Return (X, Y) of the center of cell containing provided text 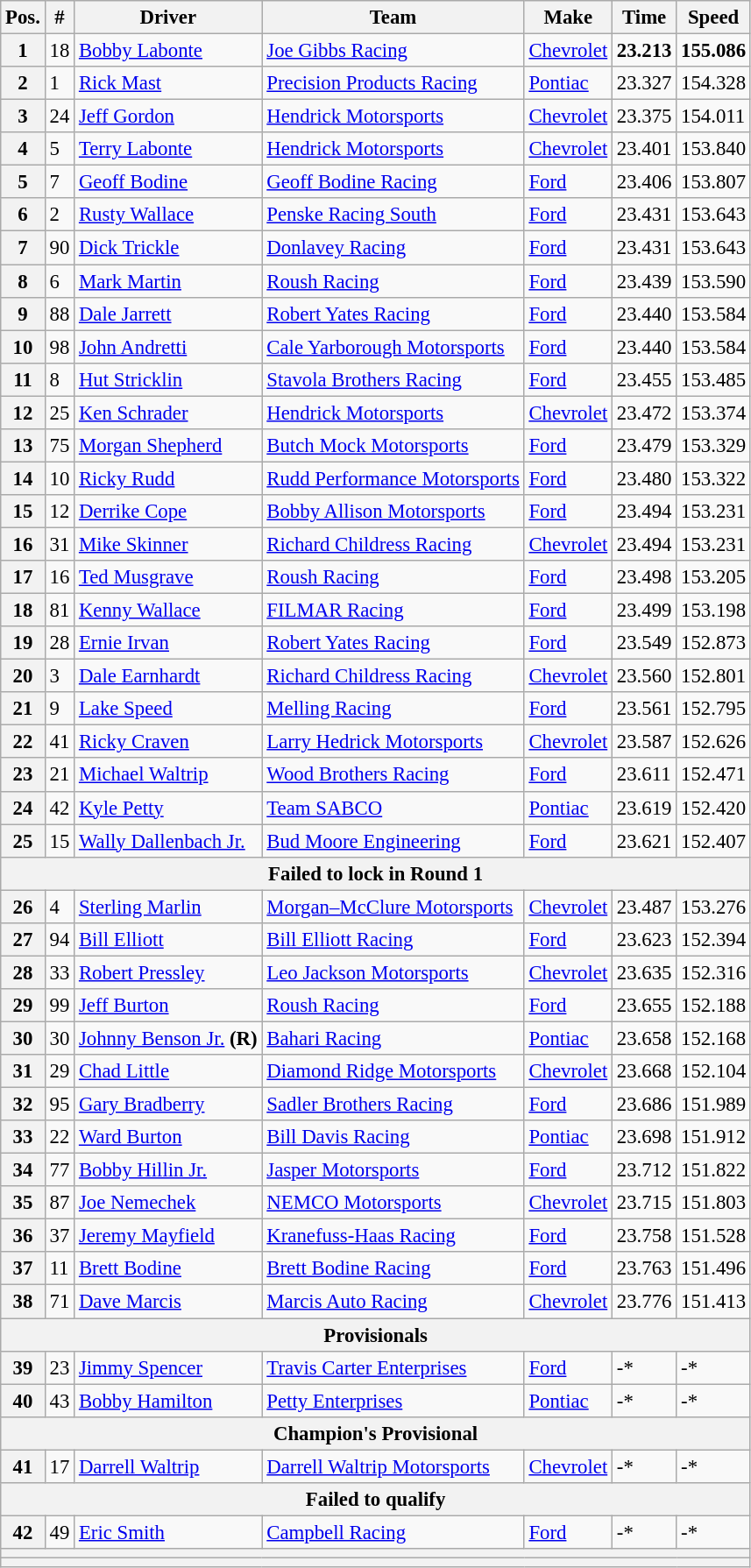
Robert Pressley (168, 972)
Jeff Burton (168, 1006)
Darrell Waltrip (168, 1466)
151.989 (713, 1105)
Brett Bodine Racing (393, 1269)
152.801 (713, 676)
23.561 (645, 709)
153.205 (713, 577)
Wally Dallenbach Jr. (168, 841)
23.587 (645, 742)
Derrike Cope (168, 512)
John Andretti (168, 347)
23.619 (645, 808)
152.394 (713, 940)
152.626 (713, 742)
153.590 (713, 281)
153.322 (713, 478)
152.471 (713, 775)
81 (60, 611)
Time (645, 18)
153.198 (713, 611)
40 (23, 1401)
Diamond Ridge Motorsports (393, 1071)
26 (23, 907)
19 (23, 643)
90 (60, 248)
Bill Davis Racing (393, 1137)
Bobby Labonte (168, 51)
151.496 (713, 1269)
Campbell Racing (393, 1532)
Leo Jackson Motorsports (393, 972)
27 (23, 940)
Sterling Marlin (168, 907)
Driver (168, 18)
Dave Marcis (168, 1302)
152.316 (713, 972)
Gary Bradberry (168, 1105)
Brett Bodine (168, 1269)
FILMAR Racing (393, 611)
23.327 (645, 83)
154.328 (713, 83)
Ernie Irvan (168, 643)
Bobby Hillin Jr. (168, 1170)
Team SABCO (393, 808)
NEMCO Motorsports (393, 1203)
Bill Elliott (168, 940)
23.698 (645, 1137)
23.758 (645, 1236)
Champion's Provisional (376, 1433)
Rusty Wallace (168, 215)
23.498 (645, 577)
Jeff Gordon (168, 117)
155.086 (713, 51)
Bobby Allison Motorsports (393, 512)
87 (60, 1203)
151.822 (713, 1170)
151.528 (713, 1236)
Team (393, 18)
Terry Labonte (168, 149)
95 (60, 1105)
Bud Moore Engineering (393, 841)
23.480 (645, 478)
23.375 (645, 117)
Kenny Wallace (168, 611)
Speed (713, 18)
Mike Skinner (168, 544)
153.374 (713, 413)
23.455 (645, 379)
Dale Jarrett (168, 314)
153.276 (713, 907)
20 (23, 676)
Morgan–McClure Motorsports (393, 907)
Ricky Craven (168, 742)
Darrell Waltrip Motorsports (393, 1466)
Provisionals (376, 1335)
154.011 (713, 117)
Dick Trickle (168, 248)
39 (23, 1367)
Eric Smith (168, 1532)
13 (23, 446)
Michael Waltrip (168, 775)
94 (60, 940)
Dale Earnhardt (168, 676)
Joe Gibbs Racing (393, 51)
Stavola Brothers Racing (393, 379)
Chad Little (168, 1071)
23.668 (645, 1071)
Jeremy Mayfield (168, 1236)
23.560 (645, 676)
49 (60, 1532)
23.472 (645, 413)
Rudd Performance Motorsports (393, 478)
Jimmy Spencer (168, 1367)
77 (60, 1170)
153.329 (713, 446)
75 (60, 446)
Make (568, 18)
152.104 (713, 1071)
Bill Elliott Racing (393, 940)
23.439 (645, 281)
71 (60, 1302)
23.655 (645, 1006)
Mark Martin (168, 281)
Ken Schrader (168, 413)
14 (23, 478)
23.776 (645, 1302)
23.213 (645, 51)
23.499 (645, 611)
152.407 (713, 841)
32 (23, 1105)
Petty Enterprises (393, 1401)
Geoff Bodine Racing (393, 182)
Failed to lock in Round 1 (376, 873)
Hut Stricklin (168, 379)
Penske Racing South (393, 215)
# (60, 18)
23.549 (645, 643)
34 (23, 1170)
Marcis Auto Racing (393, 1302)
Melling Racing (393, 709)
Wood Brothers Racing (393, 775)
88 (60, 314)
35 (23, 1203)
Ricky Rudd (168, 478)
Morgan Shepherd (168, 446)
Rick Mast (168, 83)
23.763 (645, 1269)
Travis Carter Enterprises (393, 1367)
23.406 (645, 182)
Ted Musgrave (168, 577)
152.420 (713, 808)
Bobby Hamilton (168, 1401)
23.715 (645, 1203)
152.168 (713, 1038)
43 (60, 1401)
153.485 (713, 379)
151.413 (713, 1302)
Joe Nemechek (168, 1203)
38 (23, 1302)
36 (23, 1236)
Pos. (23, 18)
Sadler Brothers Racing (393, 1105)
23.487 (645, 907)
153.807 (713, 182)
23.658 (645, 1038)
23.686 (645, 1105)
Larry Hedrick Motorsports (393, 742)
98 (60, 347)
99 (60, 1006)
Precision Products Racing (393, 83)
Kyle Petty (168, 808)
151.912 (713, 1137)
Jasper Motorsports (393, 1170)
Geoff Bodine (168, 182)
Johnny Benson Jr. (R) (168, 1038)
Cale Yarborough Motorsports (393, 347)
Donlavey Racing (393, 248)
151.803 (713, 1203)
23.635 (645, 972)
152.795 (713, 709)
Ward Burton (168, 1137)
23.611 (645, 775)
23.621 (645, 841)
153.840 (713, 149)
152.873 (713, 643)
Bahari Racing (393, 1038)
Butch Mock Motorsports (393, 446)
23.401 (645, 149)
Failed to qualify (376, 1500)
23.479 (645, 446)
23.712 (645, 1170)
Kranefuss-Haas Racing (393, 1236)
152.188 (713, 1006)
23.623 (645, 940)
Lake Speed (168, 709)
